From the cell containing the given text, extract its center point as (x, y) coordinate. 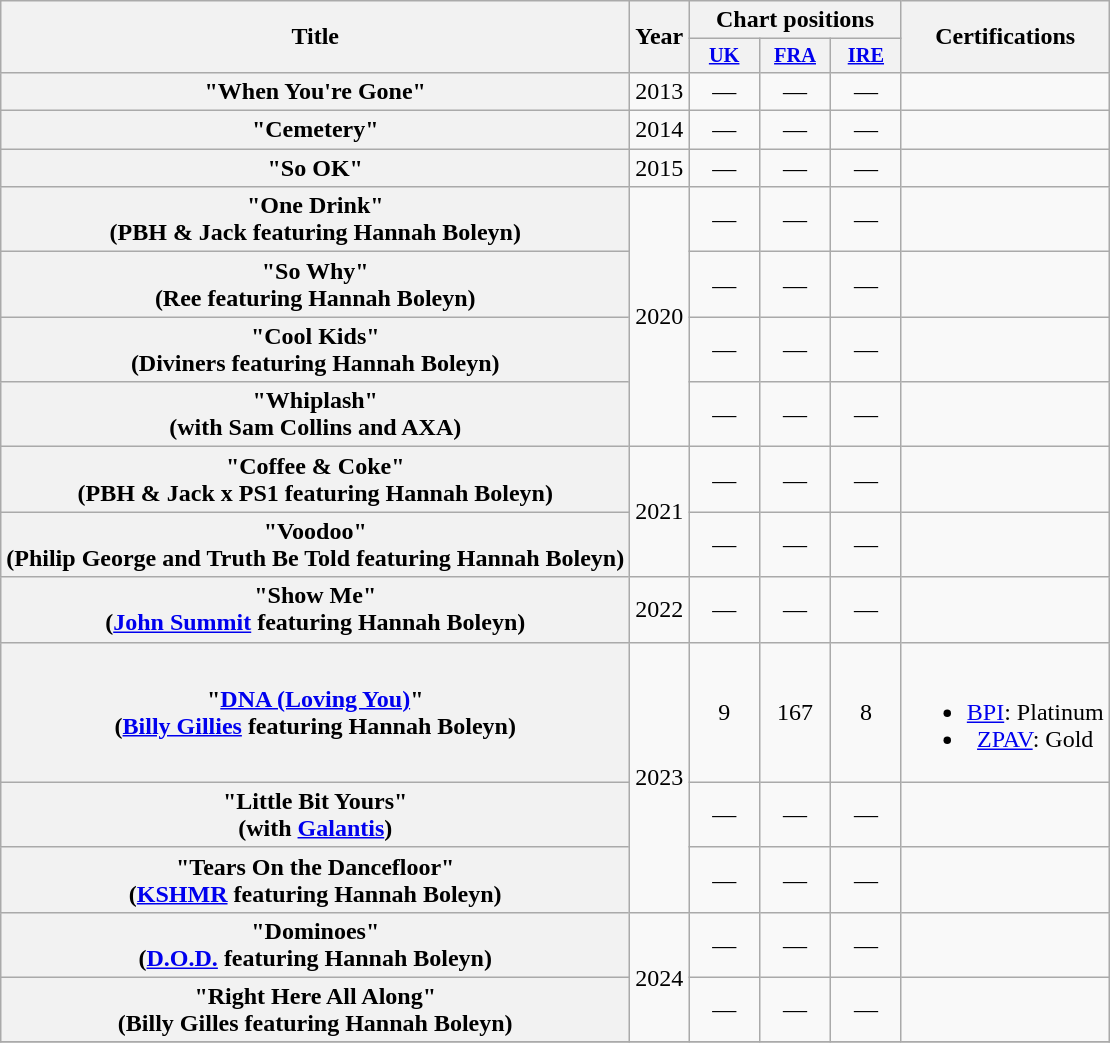
"So Why"(Ree featuring Hannah Boleyn) (316, 284)
8 (866, 712)
"Coffee & Coke"(PBH & Jack x PS1 featuring Hannah Boleyn) (316, 480)
BPI: PlatinumZPAV: Gold (1005, 712)
FRA (796, 56)
"Dominoes" (D.O.D. featuring Hannah Boleyn) (316, 944)
"So OK" (316, 168)
"Cemetery" (316, 130)
2023 (660, 777)
167 (796, 712)
2022 (660, 610)
"One Drink"(PBH & Jack featuring Hannah Boleyn) (316, 220)
2021 (660, 512)
"Whiplash"(with Sam Collins and AXA) (316, 414)
2015 (660, 168)
"Voodoo"(Philip George and Truth Be Told featuring Hannah Boleyn) (316, 544)
IRE (866, 56)
"Cool Kids"(Diviners featuring Hannah Boleyn) (316, 350)
Title (316, 37)
"Tears On the Dancefloor" (KSHMR featuring Hannah Boleyn) (316, 880)
2013 (660, 91)
2020 (660, 317)
"DNA (Loving You)"(Billy Gillies featuring Hannah Boleyn) (316, 712)
9 (724, 712)
"When You're Gone" (316, 91)
UK (724, 56)
Certifications (1005, 37)
Chart positions (796, 20)
"Show Me"(John Summit featuring Hannah Boleyn) (316, 610)
"Little Bit Yours" (with Galantis) (316, 814)
Year (660, 37)
2014 (660, 130)
2024 (660, 977)
"Right Here All Along"(Billy Gilles featuring Hannah Boleyn) (316, 1010)
